Detect which cell encompasses the target text, then output its [x, y] center coordinate. 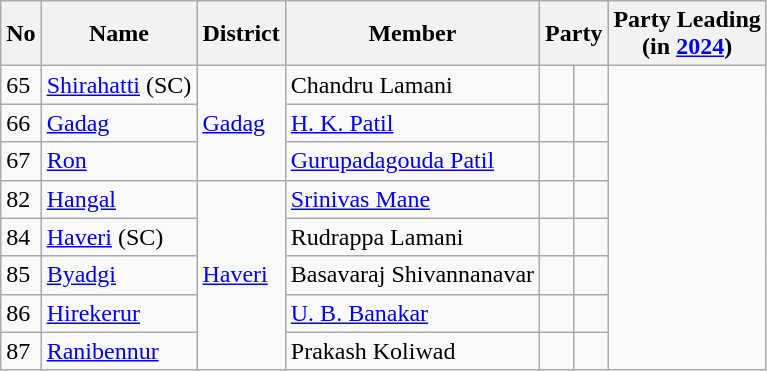
Name [119, 34]
65 [21, 85]
82 [21, 199]
Hirekerur [119, 313]
87 [21, 351]
Member [412, 34]
Ranibennur [119, 351]
Haveri (SC) [119, 237]
85 [21, 275]
66 [21, 123]
86 [21, 313]
Ron [119, 161]
H. K. Patil [412, 123]
67 [21, 161]
Haveri [241, 275]
Srinivas Mane [412, 199]
Rudrappa Lamani [412, 237]
Basavaraj Shivannanavar [412, 275]
Hangal [119, 199]
Chandru Lamani [412, 85]
No [21, 34]
Prakash Koliwad [412, 351]
84 [21, 237]
Shirahatti (SC) [119, 85]
Party Leading(in 2024) [687, 34]
Party [574, 34]
U. B. Banakar [412, 313]
District [241, 34]
Gurupadagouda Patil [412, 161]
Byadgi [119, 275]
